From the cell containing the given text, extract its center point as [x, y] coordinate. 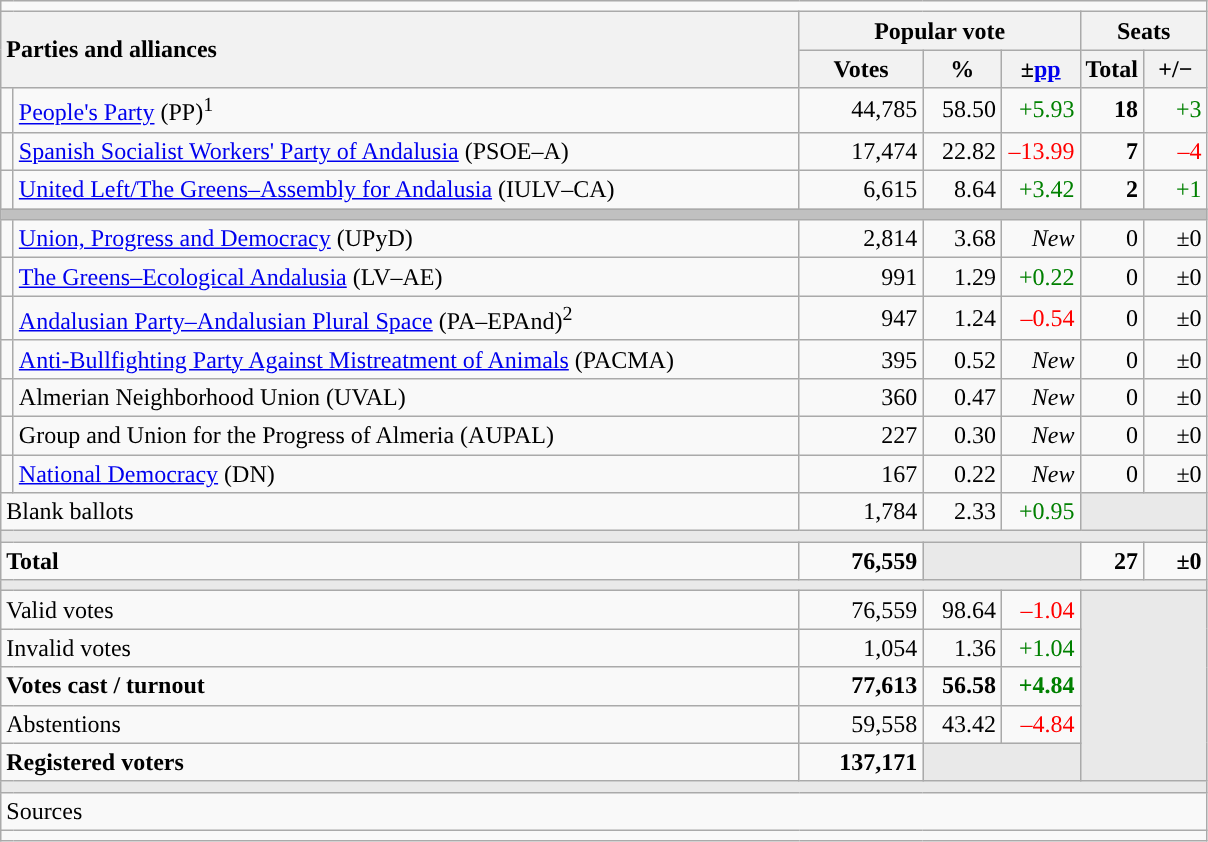
Almerian Neighborhood Union (UVAL) [406, 397]
360 [861, 397]
+1 [1176, 190]
395 [861, 359]
The Greens–Ecological Andalusia (LV–AE) [406, 277]
Spanish Socialist Workers' Party of Andalusia (PSOE–A) [406, 151]
+3.42 [1040, 190]
1,054 [861, 648]
+3 [1176, 110]
8.64 [962, 190]
0.22 [962, 474]
7 [1112, 151]
22.82 [962, 151]
–0.54 [1040, 318]
United Left/The Greens–Assembly for Andalusia (IULV–CA) [406, 190]
58.50 [962, 110]
947 [861, 318]
27 [1112, 561]
1.24 [962, 318]
167 [861, 474]
Sources [604, 811]
43.42 [962, 724]
0.30 [962, 435]
98.64 [962, 610]
2,814 [861, 239]
+4.84 [1040, 686]
Votes [861, 69]
6,615 [861, 190]
991 [861, 277]
–4 [1176, 151]
2 [1112, 190]
Group and Union for the Progress of Almeria (AUPAL) [406, 435]
44,785 [861, 110]
+5.93 [1040, 110]
People's Party (PP)1 [406, 110]
56.58 [962, 686]
77,613 [861, 686]
±pp [1040, 69]
3.68 [962, 239]
Seats [1144, 31]
National Democracy (DN) [406, 474]
1.36 [962, 648]
18 [1112, 110]
Popular vote [940, 31]
2.33 [962, 512]
1,784 [861, 512]
–4.84 [1040, 724]
+0.95 [1040, 512]
59,558 [861, 724]
Registered voters [400, 762]
–1.04 [1040, 610]
+/− [1176, 69]
Votes cast / turnout [400, 686]
137,171 [861, 762]
1.29 [962, 277]
Union, Progress and Democracy (UPyD) [406, 239]
+0.22 [1040, 277]
17,474 [861, 151]
Anti-Bullfighting Party Against Mistreatment of Animals (PACMA) [406, 359]
+1.04 [1040, 648]
Abstentions [400, 724]
% [962, 69]
0.52 [962, 359]
Valid votes [400, 610]
Andalusian Party–Andalusian Plural Space (PA–EPAnd)2 [406, 318]
0.47 [962, 397]
–13.99 [1040, 151]
Invalid votes [400, 648]
Parties and alliances [400, 50]
Blank ballots [400, 512]
227 [861, 435]
